Detect which cell encompasses the target text, then output its (X, Y) center coordinate. 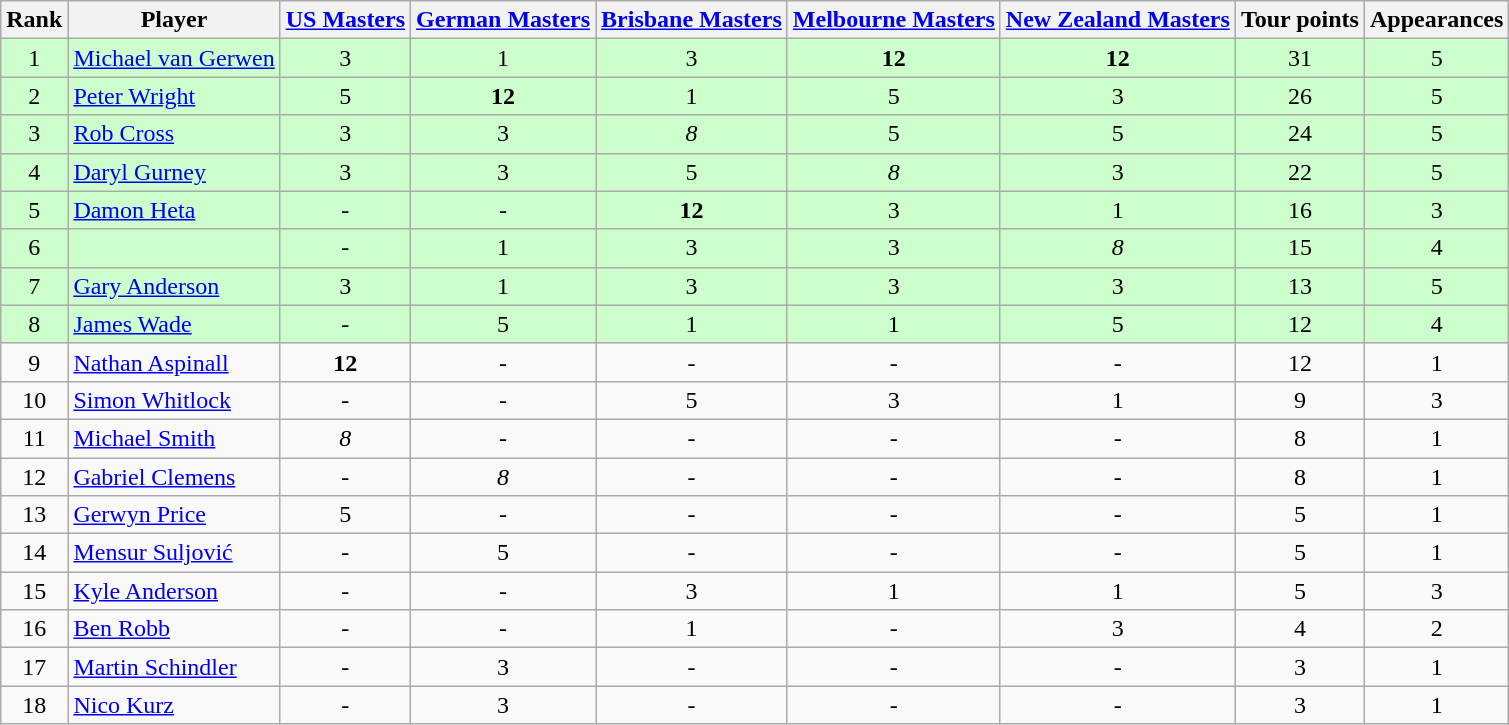
Mensur Suljović (174, 553)
Michael Smith (174, 438)
31 (1300, 58)
24 (1300, 134)
17 (34, 667)
Player (174, 20)
14 (34, 553)
Brisbane Masters (692, 20)
Gerwyn Price (174, 515)
22 (1300, 172)
11 (34, 438)
James Wade (174, 324)
10 (34, 400)
Martin Schindler (174, 667)
New Zealand Masters (1118, 20)
Damon Heta (174, 210)
Rob Cross (174, 134)
7 (34, 286)
Simon Whitlock (174, 400)
18 (34, 705)
Ben Robb (174, 629)
Rank (34, 20)
Nathan Aspinall (174, 362)
German Masters (504, 20)
Gabriel Clemens (174, 477)
Kyle Anderson (174, 591)
US Masters (345, 20)
Peter Wright (174, 96)
Tour points (1300, 20)
Nico Kurz (174, 705)
26 (1300, 96)
Gary Anderson (174, 286)
Daryl Gurney (174, 172)
Appearances (1436, 20)
Michael van Gerwen (174, 58)
Melbourne Masters (894, 20)
6 (34, 248)
